Return the [x, y] coordinate for the center point of the cell that contains the specified text.  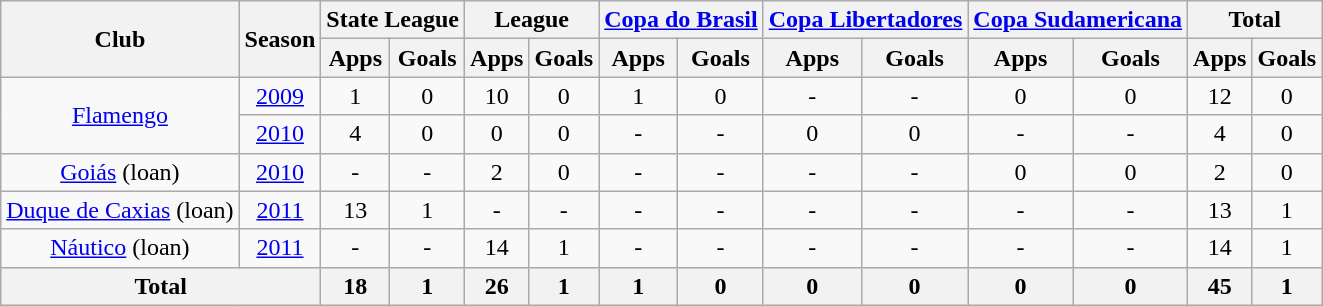
Club [120, 39]
Náutico (loan) [120, 248]
Copa do Brasil [681, 20]
Goiás (loan) [120, 172]
Flamengo [120, 115]
18 [356, 286]
Duque de Caxias (loan) [120, 210]
Copa Sudamericana [1078, 20]
12 [1220, 96]
League [532, 20]
45 [1220, 286]
State League [393, 20]
26 [497, 286]
10 [497, 96]
Copa Libertadores [866, 20]
Season [280, 39]
2009 [280, 96]
